Detect which cell encompasses the target text, then output its [x, y] center coordinate. 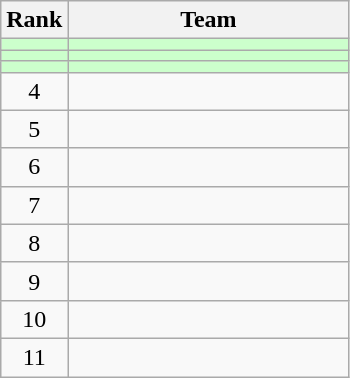
5 [34, 129]
Team [208, 20]
11 [34, 357]
6 [34, 167]
4 [34, 91]
9 [34, 281]
Rank [34, 20]
8 [34, 243]
10 [34, 319]
7 [34, 205]
